Determine the [x, y] coordinate at the center of the cell enclosing the given text.  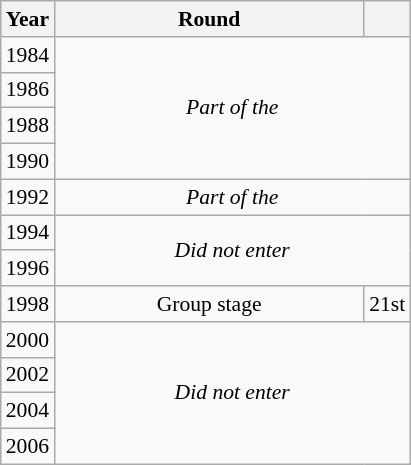
1994 [28, 233]
Year [28, 19]
2006 [28, 447]
Round [209, 19]
2000 [28, 340]
1990 [28, 162]
1992 [28, 197]
2004 [28, 411]
1986 [28, 90]
1984 [28, 55]
Group stage [209, 304]
21st [387, 304]
1988 [28, 126]
1996 [28, 269]
1998 [28, 304]
2002 [28, 375]
